Return the [X, Y] coordinate for the center point of the cell that contains the specified text.  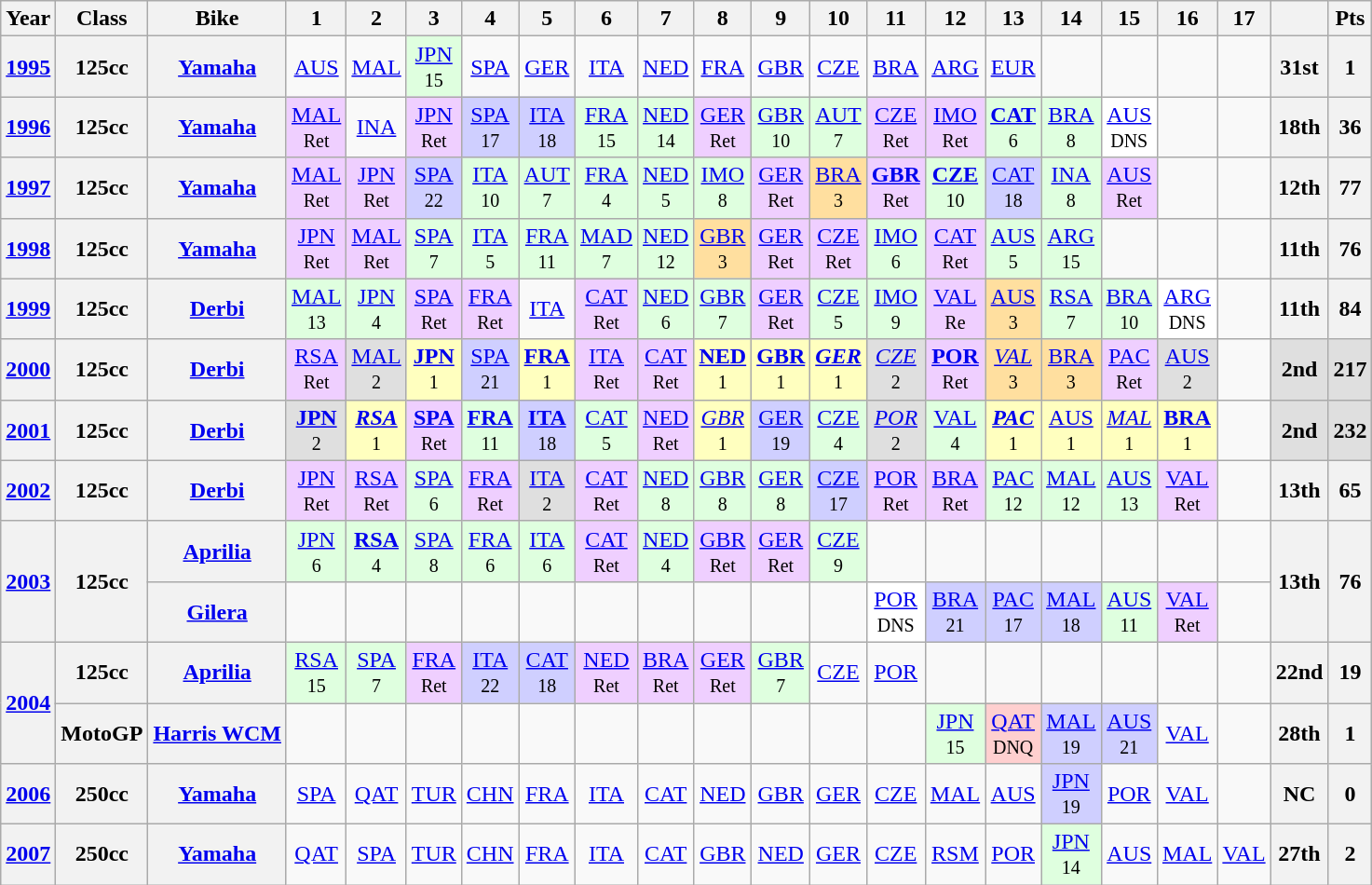
AUS2 [1187, 369]
1995 [28, 67]
NED6 [666, 309]
VALRe [955, 309]
INA [376, 127]
ARG [955, 67]
RSM [955, 855]
NC [1299, 794]
SPA8 [434, 551]
CAT5 [605, 430]
12 [955, 19]
MAL13 [316, 309]
IMORet [955, 127]
14 [1071, 19]
27th [1299, 855]
19 [1351, 673]
PAC17 [1013, 611]
CZE4 [838, 430]
AUSDNS [1129, 127]
BRA21 [955, 611]
22nd [1299, 673]
SPA21 [490, 369]
ITA2 [547, 490]
CZE10 [955, 188]
GER1 [838, 369]
ITA10 [490, 188]
MAL12 [1071, 490]
MAL19 [1071, 732]
ITA22 [490, 673]
7 [666, 19]
JPN6 [316, 551]
FRA15 [605, 127]
12th [1299, 188]
PAC1 [1013, 430]
NED5 [666, 188]
NED1 [723, 369]
2001 [28, 430]
13 [1013, 19]
NED4 [666, 551]
1997 [28, 188]
BRA1 [1187, 430]
ITA6 [547, 551]
AUS21 [1129, 732]
CZE17 [838, 490]
3 [434, 19]
POR2 [896, 430]
AUSRet [1129, 188]
232 [1351, 430]
JPN19 [1071, 794]
2000 [28, 369]
IMO8 [723, 188]
5 [547, 19]
217 [1351, 369]
2006 [28, 794]
GBR3 [723, 248]
Harris WCM [218, 732]
8 [723, 19]
GBR10 [781, 127]
Year [28, 19]
PORDNS [896, 611]
Gilera [218, 611]
RSA7 [1071, 309]
JPN1 [434, 369]
RSA4 [376, 551]
1996 [28, 127]
INA8 [1071, 188]
RSA15 [316, 673]
2004 [28, 702]
ITARet [605, 369]
15 [1129, 19]
MAL2 [376, 369]
AUS13 [1129, 490]
2003 [28, 581]
PAC12 [1013, 490]
NED12 [666, 248]
FRA1 [547, 369]
CZE9 [838, 551]
1998 [28, 248]
MAL1 [1129, 430]
16 [1187, 19]
BRA [896, 67]
ARG15 [1071, 248]
JPN14 [1071, 855]
JPN4 [376, 309]
JPN2 [316, 430]
PACRet [1129, 369]
4 [490, 19]
BRA8 [1071, 127]
Bike [218, 19]
1999 [28, 309]
QATDNQ [1013, 732]
NED8 [666, 490]
FRA4 [605, 188]
6 [605, 19]
36 [1351, 127]
IMO9 [896, 309]
RSA1 [376, 430]
GER8 [781, 490]
CZE5 [838, 309]
BRA10 [1129, 309]
84 [1351, 309]
10 [838, 19]
2002 [28, 490]
MAD7 [605, 248]
Class [102, 19]
ITA5 [490, 248]
9 [781, 19]
65 [1351, 490]
18th [1299, 127]
SPA22 [434, 188]
FRA6 [490, 551]
IMO6 [896, 248]
GER19 [781, 430]
VAL3 [1013, 369]
31st [1299, 67]
17 [1244, 19]
0 [1351, 794]
CAT6 [1013, 127]
SPA17 [490, 127]
77 [1351, 188]
SPA6 [434, 490]
28th [1299, 732]
2007 [28, 855]
VAL4 [955, 430]
Pts [1351, 19]
MAL18 [1071, 611]
AUS5 [1013, 248]
NED14 [666, 127]
CZE2 [896, 369]
ARGDNS [1187, 309]
MotoGP [102, 732]
11 [896, 19]
GBR8 [723, 490]
AUS3 [1013, 309]
AUS11 [1129, 611]
EUR [1013, 67]
AUS1 [1071, 430]
